From the cell containing the given text, extract its center point as (x, y) coordinate. 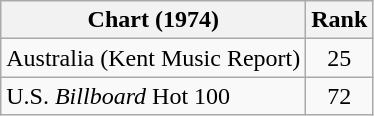
72 (340, 96)
Australia (Kent Music Report) (154, 58)
25 (340, 58)
U.S. Billboard Hot 100 (154, 96)
Chart (1974) (154, 20)
Rank (340, 20)
